From the cell containing the given text, extract its center point as (x, y) coordinate. 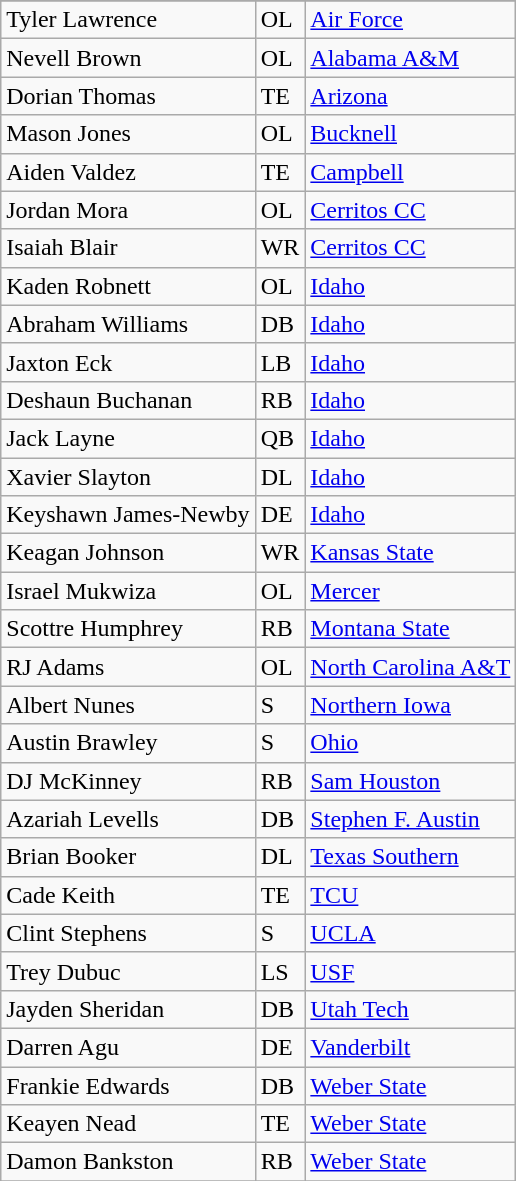
Azariah Levells (128, 819)
Cade Keith (128, 895)
Deshaun Buchanan (128, 400)
Jordan Mora (128, 210)
Montana State (410, 629)
Scottre Humphrey (128, 629)
Tyler Lawrence (128, 20)
LB (280, 362)
Kansas State (410, 553)
LS (280, 971)
Xavier Slayton (128, 477)
Jack Layne (128, 438)
Mason Jones (128, 134)
Israel Mukwiza (128, 591)
Jaxton Eck (128, 362)
North Carolina A&T (410, 667)
Damon Bankston (128, 1162)
Sam Houston (410, 781)
DJ McKinney (128, 781)
Darren Agu (128, 1047)
Albert Nunes (128, 705)
Keyshawn James-Newby (128, 515)
Utah Tech (410, 1009)
TCU (410, 895)
Alabama A&M (410, 58)
Nevell Brown (128, 58)
UCLA (410, 933)
Air Force (410, 20)
Brian Booker (128, 857)
Northern Iowa (410, 705)
Dorian Thomas (128, 96)
Aiden Valdez (128, 172)
Arizona (410, 96)
Vanderbilt (410, 1047)
QB (280, 438)
Mercer (410, 591)
Austin Brawley (128, 743)
Campbell (410, 172)
Texas Southern (410, 857)
Keagan Johnson (128, 553)
Jayden Sheridan (128, 1009)
Bucknell (410, 134)
RJ Adams (128, 667)
USF (410, 971)
Kaden Robnett (128, 286)
Isaiah Blair (128, 248)
Trey Dubuc (128, 971)
Stephen F. Austin (410, 819)
Keayen Nead (128, 1124)
Ohio (410, 743)
Frankie Edwards (128, 1085)
Abraham Williams (128, 324)
Clint Stephens (128, 933)
